Capture the cell that displays the provided text and extract its [x, y] central coordinate. 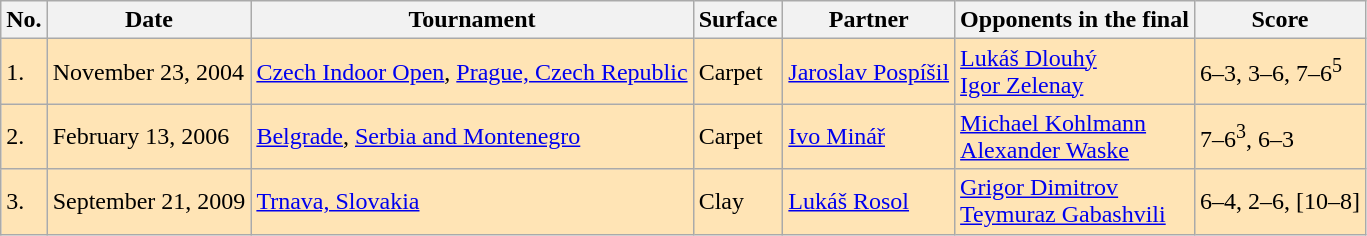
Tournament [472, 20]
2. [24, 136]
February 13, 2006 [149, 136]
Date [149, 20]
Lukáš Dlouhý Igor Zelenay [1075, 72]
Opponents in the final [1075, 20]
Trnava, Slovakia [472, 202]
1. [24, 72]
Czech Indoor Open, Prague, Czech Republic [472, 72]
Lukáš Rosol [869, 202]
Surface [738, 20]
November 23, 2004 [149, 72]
7–63, 6–3 [1280, 136]
Partner [869, 20]
3. [24, 202]
Ivo Minář [869, 136]
6–3, 3–6, 7–65 [1280, 72]
Grigor Dimitrov Teymuraz Gabashvili [1075, 202]
Clay [738, 202]
Jaroslav Pospíšil [869, 72]
Score [1280, 20]
September 21, 2009 [149, 202]
Michael Kohlmann Alexander Waske [1075, 136]
6–4, 2–6, [10–8] [1280, 202]
No. [24, 20]
Belgrade, Serbia and Montenegro [472, 136]
